Identify which cell holds the provided text, then report its [X, Y] central coordinate. 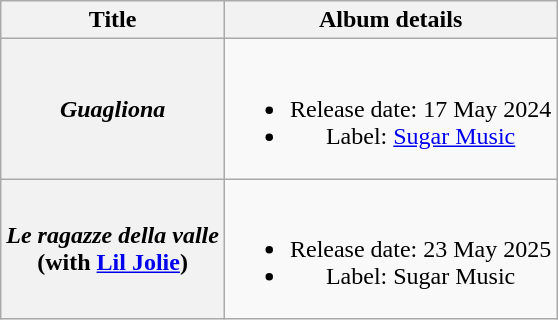
Guagliona [113, 109]
Album details [390, 20]
Le ragazze della valle(with Lil Jolie) [113, 249]
Release date: 17 May 2024Label: Sugar Music [390, 109]
Release date: 23 May 2025Label: Sugar Music [390, 249]
Title [113, 20]
